Find where the given text appears and provide that cell's center as (X, Y) coordinate. 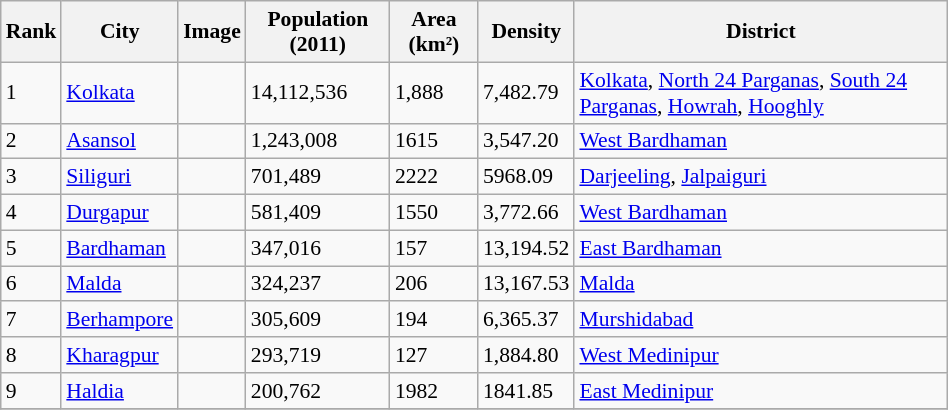
Area (km²) (434, 32)
1 (32, 92)
5968.09 (526, 177)
1,884.80 (526, 355)
581,409 (318, 213)
2222 (434, 177)
5 (32, 248)
7 (32, 320)
West Medinipur (760, 355)
8 (32, 355)
East Medinipur (760, 391)
347,016 (318, 248)
1,243,008 (318, 141)
9 (32, 391)
324,237 (318, 284)
City (120, 32)
1841.85 (526, 391)
Kolkata, North 24 Parganas, South 24 Parganas, Howrah, Hooghly (760, 92)
Durgapur (120, 213)
206 (434, 284)
East Bardhaman (760, 248)
200,762 (318, 391)
Murshidabad (760, 320)
Bardhaman (120, 248)
194 (434, 320)
1615 (434, 141)
1,888 (434, 92)
701,489 (318, 177)
127 (434, 355)
3,772.66 (526, 213)
305,609 (318, 320)
Population (2011) (318, 32)
Kolkata (120, 92)
6,365.37 (526, 320)
2 (32, 141)
Density (526, 32)
Haldia (120, 391)
1982 (434, 391)
Asansol (120, 141)
293,719 (318, 355)
6 (32, 284)
Rank (32, 32)
District (760, 32)
Darjeeling, Jalpaiguri (760, 177)
14,112,536 (318, 92)
3 (32, 177)
13,167.53 (526, 284)
Kharagpur (120, 355)
Berhampore (120, 320)
1550 (434, 213)
7,482.79 (526, 92)
Siliguri (120, 177)
Image (212, 32)
157 (434, 248)
4 (32, 213)
13,194.52 (526, 248)
3,547.20 (526, 141)
